Output the (x, y) coordinate of the center of the cell containing the given text.  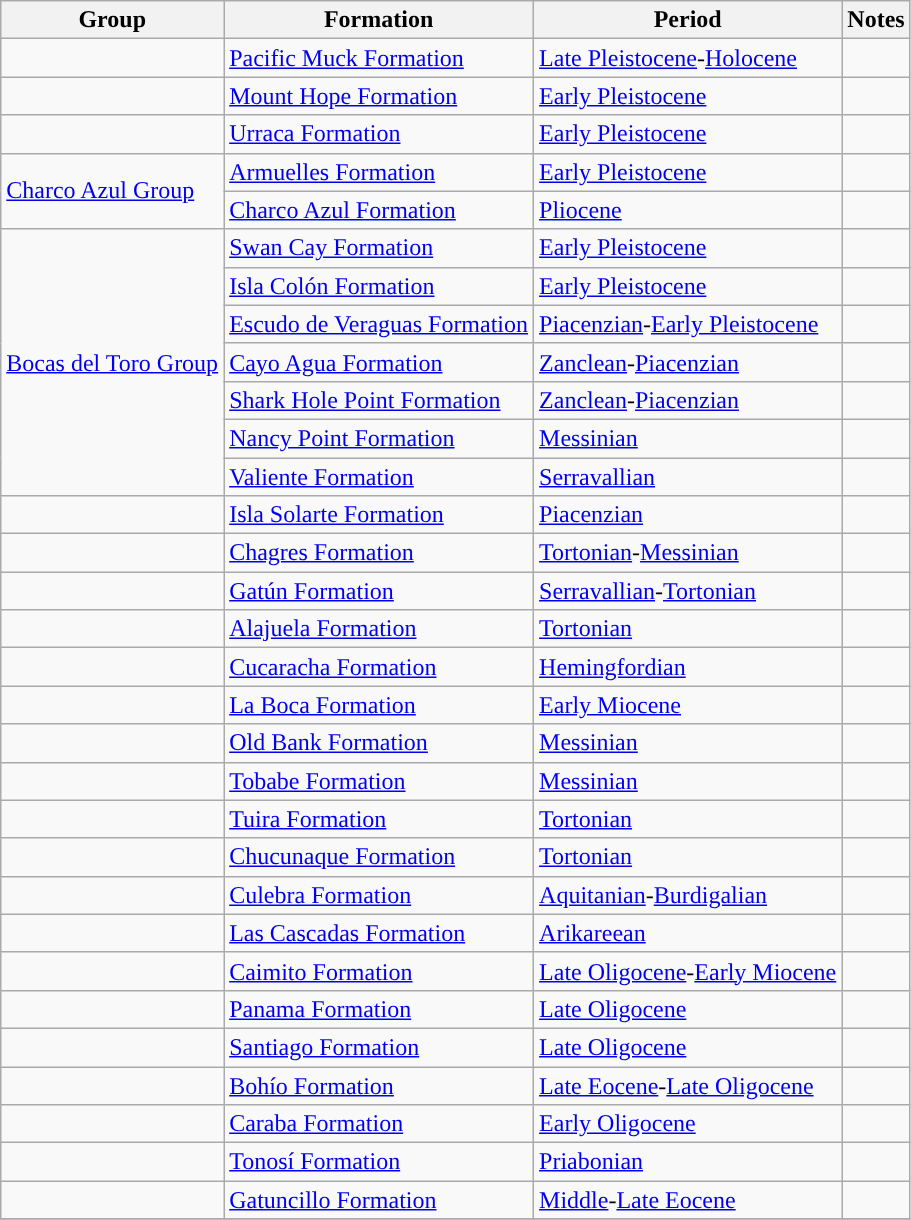
Cayo Agua Formation (379, 362)
Tortonian-Messinian (688, 553)
Charco Azul Formation (379, 210)
La Boca Formation (379, 705)
Urraca Formation (379, 134)
Shark Hole Point Formation (379, 400)
Pliocene (688, 210)
Cucaracha Formation (379, 667)
Middle-Late Eocene (688, 1200)
Serravallian-Tortonian (688, 591)
Culebra Formation (379, 895)
Tobabe Formation (379, 781)
Las Cascadas Formation (379, 933)
Serravallian (688, 477)
Tonosí Formation (379, 1162)
Isla Colón Formation (379, 286)
Formation (379, 20)
Armuelles Formation (379, 172)
Nancy Point Formation (379, 438)
Pacific Muck Formation (379, 58)
Caraba Formation (379, 1124)
Swan Cay Formation (379, 248)
Mount Hope Formation (379, 96)
Alajuela Formation (379, 629)
Late Eocene-Late Oligocene (688, 1085)
Aquitanian-Burdigalian (688, 895)
Late Oligocene-Early Miocene (688, 971)
Bohío Formation (379, 1085)
Gatún Formation (379, 591)
Panama Formation (379, 1009)
Old Bank Formation (379, 743)
Isla Solarte Formation (379, 515)
Chucunaque Formation (379, 857)
Arikareean (688, 933)
Piacenzian (688, 515)
Hemingfordian (688, 667)
Late Pleistocene-Holocene (688, 58)
Escudo de Veraguas Formation (379, 324)
Tuira Formation (379, 819)
Bocas del Toro Group (112, 362)
Group (112, 20)
Charco Azul Group (112, 191)
Valiente Formation (379, 477)
Chagres Formation (379, 553)
Notes (876, 20)
Piacenzian-Early Pleistocene (688, 324)
Santiago Formation (379, 1047)
Early Miocene (688, 705)
Caimito Formation (379, 971)
Gatuncillo Formation (379, 1200)
Priabonian (688, 1162)
Period (688, 20)
Early Oligocene (688, 1124)
